Find where the given text appears and provide that cell's center as [X, Y] coordinate. 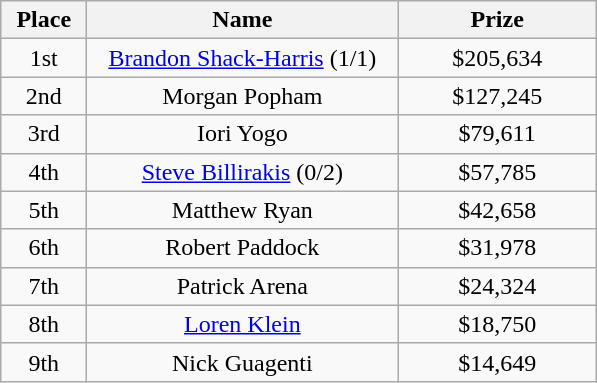
6th [44, 248]
$205,634 [498, 58]
Morgan Popham [242, 96]
$31,978 [498, 248]
8th [44, 324]
9th [44, 362]
5th [44, 210]
$14,649 [498, 362]
$57,785 [498, 172]
$127,245 [498, 96]
2nd [44, 96]
4th [44, 172]
Brandon Shack-Harris (1/1) [242, 58]
$42,658 [498, 210]
Prize [498, 20]
Patrick Arena [242, 286]
Place [44, 20]
Matthew Ryan [242, 210]
Robert Paddock [242, 248]
Iori Yogo [242, 134]
Name [242, 20]
$79,611 [498, 134]
Nick Guagenti [242, 362]
Steve Billirakis (0/2) [242, 172]
$24,324 [498, 286]
1st [44, 58]
3rd [44, 134]
$18,750 [498, 324]
7th [44, 286]
Loren Klein [242, 324]
